Detect which cell encompasses the target text, then output its [X, Y] center coordinate. 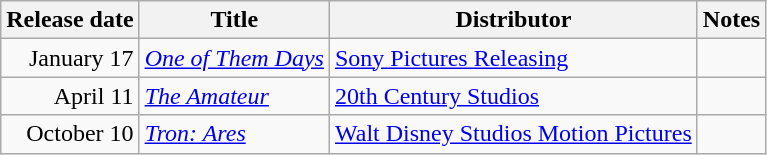
October 10 [70, 134]
Sony Pictures Releasing [513, 58]
Distributor [513, 20]
20th Century Studios [513, 96]
One of Them Days [234, 58]
Title [234, 20]
The Amateur [234, 96]
April 11 [70, 96]
Tron: Ares [234, 134]
Release date [70, 20]
Walt Disney Studios Motion Pictures [513, 134]
Notes [731, 20]
January 17 [70, 58]
